For the text-containing cell, return its midpoint in [x, y] coordinate format. 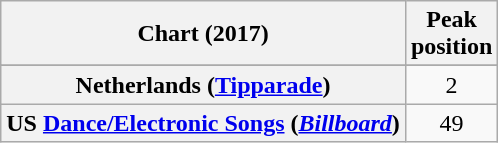
Peak position [451, 34]
Chart (2017) [204, 34]
49 [451, 123]
US Dance/Electronic Songs (Billboard) [204, 123]
Netherlands (Tipparade) [204, 85]
2 [451, 85]
